Identify which cell holds the provided text, then report its (X, Y) central coordinate. 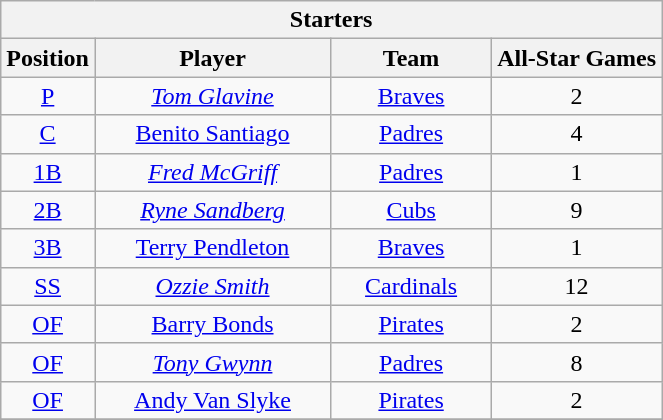
Cardinals (412, 286)
Player (212, 58)
Terry Pendleton (212, 248)
Position (48, 58)
P (48, 96)
Starters (332, 20)
All-Star Games (577, 58)
SS (48, 286)
3B (48, 248)
Team (412, 58)
Barry Bonds (212, 324)
Ryne Sandberg (212, 210)
Tony Gwynn (212, 362)
1B (48, 172)
Benito Santiago (212, 134)
Andy Van Slyke (212, 400)
Cubs (412, 210)
C (48, 134)
4 (577, 134)
Tom Glavine (212, 96)
Ozzie Smith (212, 286)
2B (48, 210)
9 (577, 210)
8 (577, 362)
12 (577, 286)
Fred McGriff (212, 172)
